Capture the cell that displays the provided text and extract its [X, Y] central coordinate. 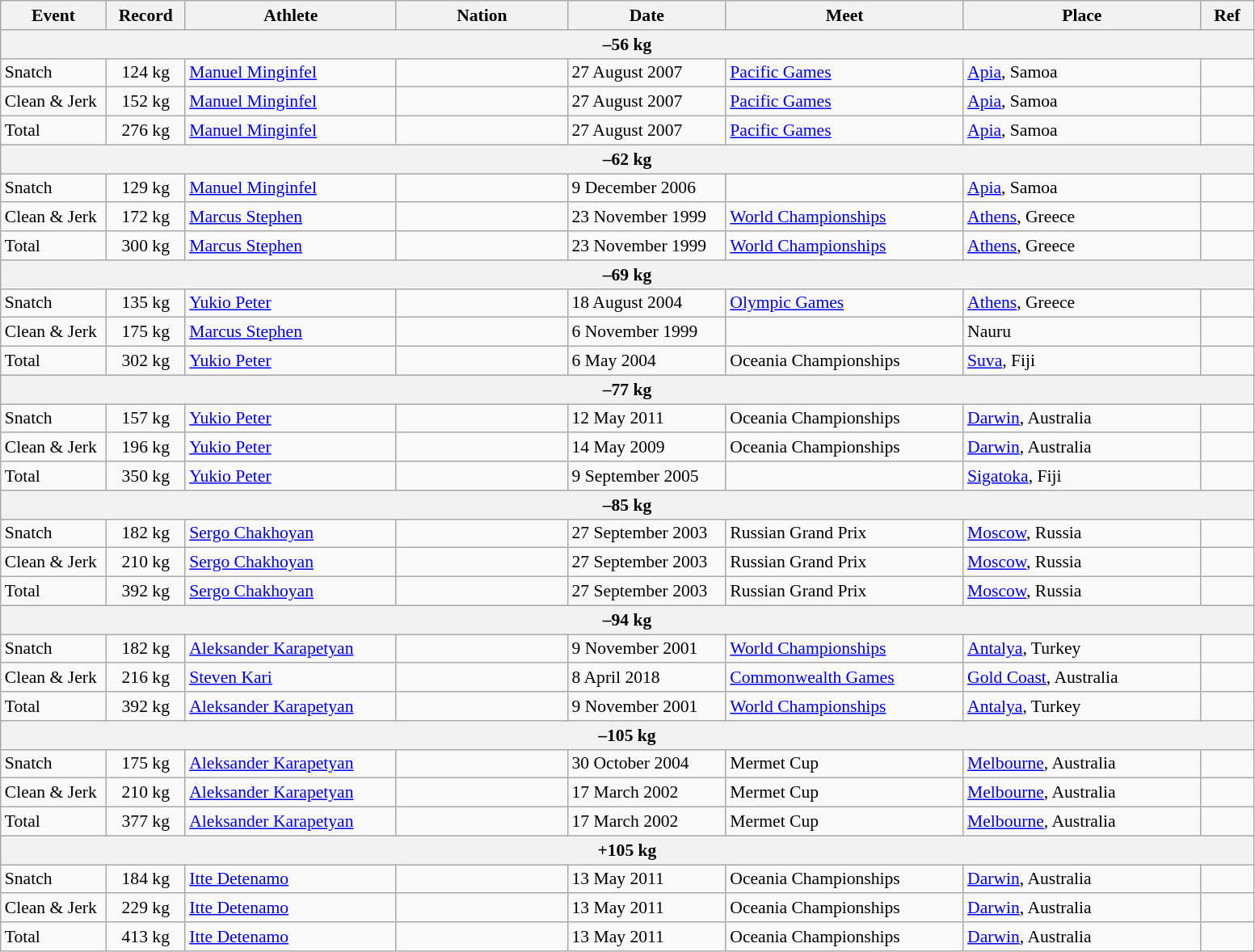
+105 kg [627, 850]
135 kg [145, 303]
129 kg [145, 188]
–85 kg [627, 505]
14 May 2009 [646, 448]
Sigatoka, Fiji [1082, 476]
Event [53, 15]
Commonwealth Games [844, 678]
–105 kg [627, 735]
6 May 2004 [646, 361]
Meet [844, 15]
Place [1082, 15]
–77 kg [627, 390]
157 kg [145, 419]
Olympic Games [844, 303]
Athlete [291, 15]
172 kg [145, 217]
Nation [482, 15]
–56 kg [627, 44]
–62 kg [627, 159]
6 November 1999 [646, 332]
–69 kg [627, 275]
377 kg [145, 822]
Date [646, 15]
350 kg [145, 476]
124 kg [145, 73]
276 kg [145, 131]
216 kg [145, 678]
9 September 2005 [646, 476]
Ref [1227, 15]
Nauru [1082, 332]
–94 kg [627, 620]
196 kg [145, 448]
413 kg [145, 937]
302 kg [145, 361]
152 kg [145, 102]
8 April 2018 [646, 678]
300 kg [145, 246]
30 October 2004 [646, 764]
18 August 2004 [646, 303]
229 kg [145, 908]
184 kg [145, 879]
Record [145, 15]
9 December 2006 [646, 188]
Gold Coast, Australia [1082, 678]
12 May 2011 [646, 419]
Steven Kari [291, 678]
Suva, Fiji [1082, 361]
